Provide the [X, Y] coordinate of the cell's center where the given text is located.  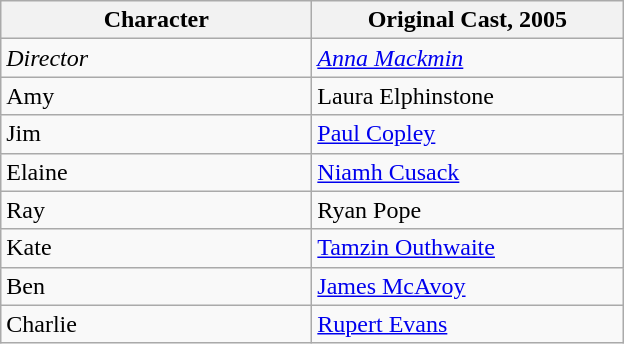
Original Cast, 2005 [468, 20]
Charlie [156, 324]
Jim [156, 134]
Character [156, 20]
Ben [156, 286]
Tamzin Outhwaite [468, 248]
Laura Elphinstone [468, 96]
Paul Copley [468, 134]
Elaine [156, 172]
Director [156, 58]
Kate [156, 248]
Amy [156, 96]
Ryan Pope [468, 210]
Anna Mackmin [468, 58]
James McAvoy [468, 286]
Ray [156, 210]
Rupert Evans [468, 324]
Niamh Cusack [468, 172]
